Output the [x, y] coordinate of the center of the cell containing the given text.  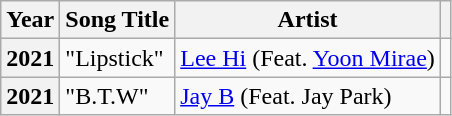
Jay B (Feat. Jay Park) [308, 96]
Song Title [118, 20]
Artist [308, 20]
"B.T.W" [118, 96]
"Lipstick" [118, 58]
Year [30, 20]
Lee Hi (Feat. Yoon Mirae) [308, 58]
